Identify which cell holds the provided text, then report its [X, Y] central coordinate. 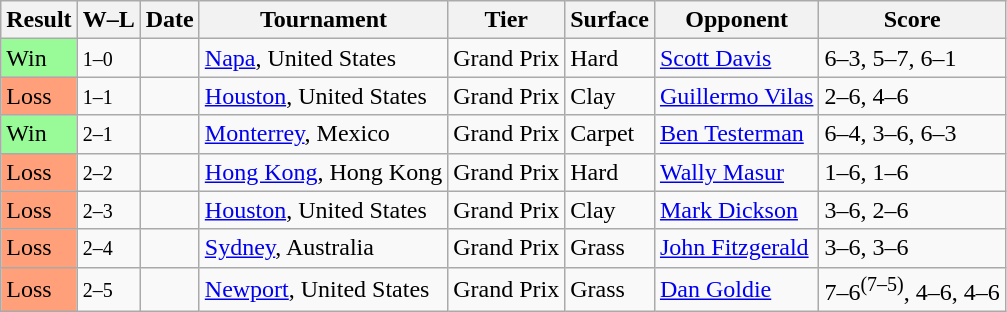
Guillermo Vilas [736, 96]
2–2 [108, 172]
Tier [506, 20]
Result [39, 20]
Date [170, 20]
2–5 [108, 290]
W–L [108, 20]
Ben Testerman [736, 134]
Mark Dickson [736, 210]
Hong Kong, Hong Kong [323, 172]
6–4, 3–6, 6–3 [912, 134]
1–0 [108, 58]
Tournament [323, 20]
2–3 [108, 210]
2–4 [108, 248]
3–6, 2–6 [912, 210]
Dan Goldie [736, 290]
Score [912, 20]
Newport, United States [323, 290]
Scott Davis [736, 58]
Napa, United States [323, 58]
Surface [610, 20]
6–3, 5–7, 6–1 [912, 58]
John Fitzgerald [736, 248]
2–6, 4–6 [912, 96]
Sydney, Australia [323, 248]
7–6(7–5), 4–6, 4–6 [912, 290]
Monterrey, Mexico [323, 134]
1–1 [108, 96]
Opponent [736, 20]
Carpet [610, 134]
Wally Masur [736, 172]
1–6, 1–6 [912, 172]
2–1 [108, 134]
3–6, 3–6 [912, 248]
